Scan for the cell matching the given text and deliver its [x, y] coordinate at center. 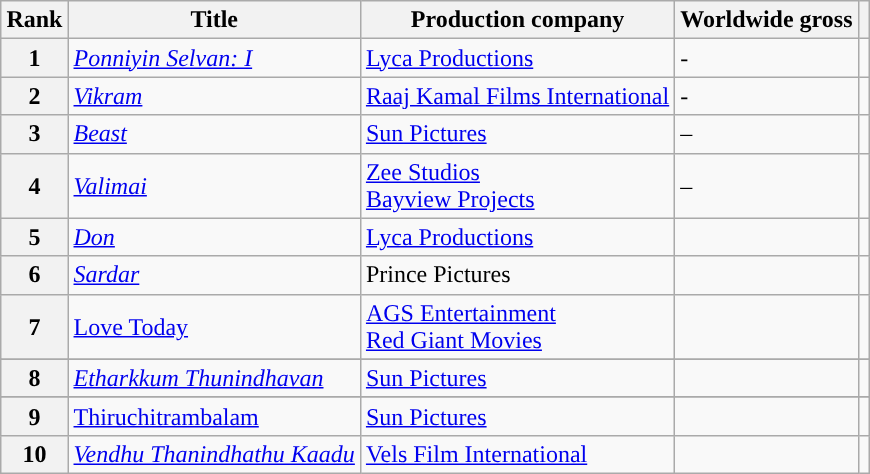
Etharkkum Thunindhavan [214, 378]
Love Today [214, 326]
7 [34, 326]
5 [34, 237]
Don [214, 237]
Title [214, 20]
Valimai [214, 186]
Production company [517, 20]
Zee StudiosBayview Projects [517, 186]
AGS EntertainmentRed Giant Movies [517, 326]
Thiruchitrambalam [214, 416]
6 [34, 275]
8 [34, 378]
Rank [34, 20]
Beast [214, 134]
4 [34, 186]
Prince Pictures [517, 275]
9 [34, 416]
Ponniyin Selvan: I [214, 58]
1 [34, 58]
3 [34, 134]
Sardar [214, 275]
Vendhu Thanindhathu Kaadu [214, 454]
Vikram [214, 96]
Vels Film International [517, 454]
Worldwide gross [766, 20]
Raaj Kamal Films International [517, 96]
10 [34, 454]
2 [34, 96]
